Provide the (x, y) coordinate of the cell's center where the given text is located.  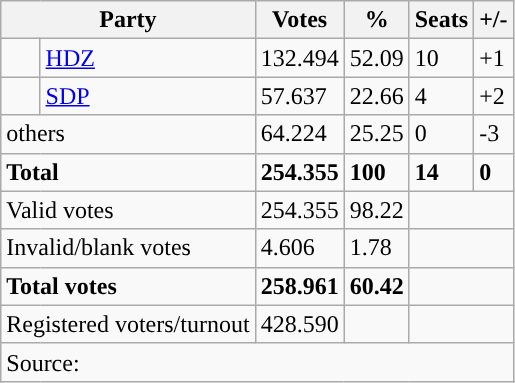
HDZ (148, 58)
428.590 (300, 324)
SDP (148, 96)
22.66 (376, 96)
Total votes (128, 286)
others (128, 134)
Valid votes (128, 210)
52.09 (376, 58)
Source: (257, 362)
60.42 (376, 286)
57.637 (300, 96)
Votes (300, 20)
Registered voters/turnout (128, 324)
+1 (494, 58)
+/- (494, 20)
-3 (494, 134)
Invalid/blank votes (128, 248)
10 (441, 58)
% (376, 20)
100 (376, 172)
Total (128, 172)
Party (128, 20)
4.606 (300, 248)
64.224 (300, 134)
+2 (494, 96)
14 (441, 172)
Seats (441, 20)
4 (441, 96)
98.22 (376, 210)
258.961 (300, 286)
25.25 (376, 134)
1.78 (376, 248)
132.494 (300, 58)
